Detect which cell encompasses the target text, then output its [X, Y] center coordinate. 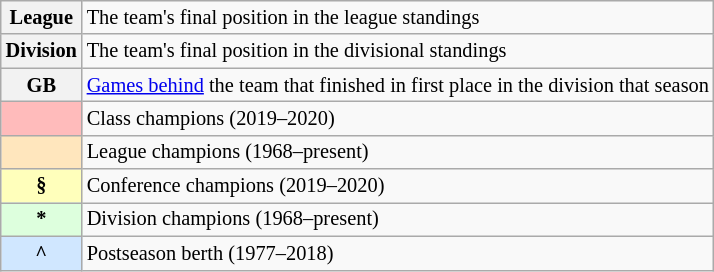
Division [42, 51]
GB [42, 85]
^ [42, 253]
* [42, 219]
§ [42, 186]
The team's final position in the divisional standings [398, 51]
Class champions (2019–2020) [398, 118]
League [42, 17]
League champions (1968–present) [398, 152]
Division champions (1968–present) [398, 219]
The team's final position in the league standings [398, 17]
Postseason berth (1977–2018) [398, 253]
Games behind the team that finished in first place in the division that season [398, 85]
Conference champions (2019–2020) [398, 186]
